Find where the given text appears and provide that cell's center as (x, y) coordinate. 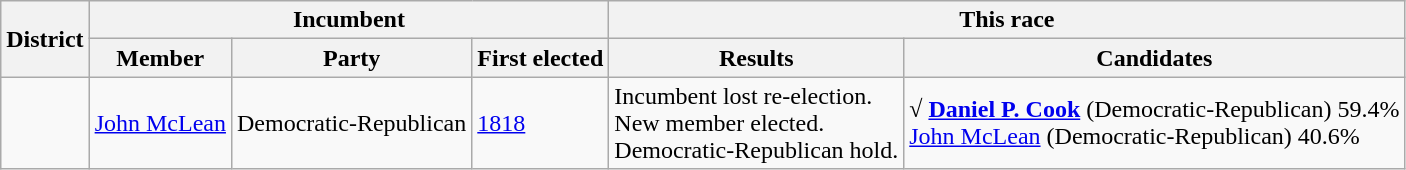
John McLean (160, 123)
Democratic-Republican (351, 123)
Incumbent (349, 20)
This race (1007, 20)
Incumbent lost re-election.New member elected.Democratic-Republican hold. (756, 123)
Member (160, 58)
First elected (540, 58)
1818 (540, 123)
√ Daniel P. Cook (Democratic-Republican) 59.4%John McLean (Democratic-Republican) 40.6% (1154, 123)
Candidates (1154, 58)
Party (351, 58)
District (45, 39)
Results (756, 58)
